From the cell containing the given text, extract its center point as (x, y) coordinate. 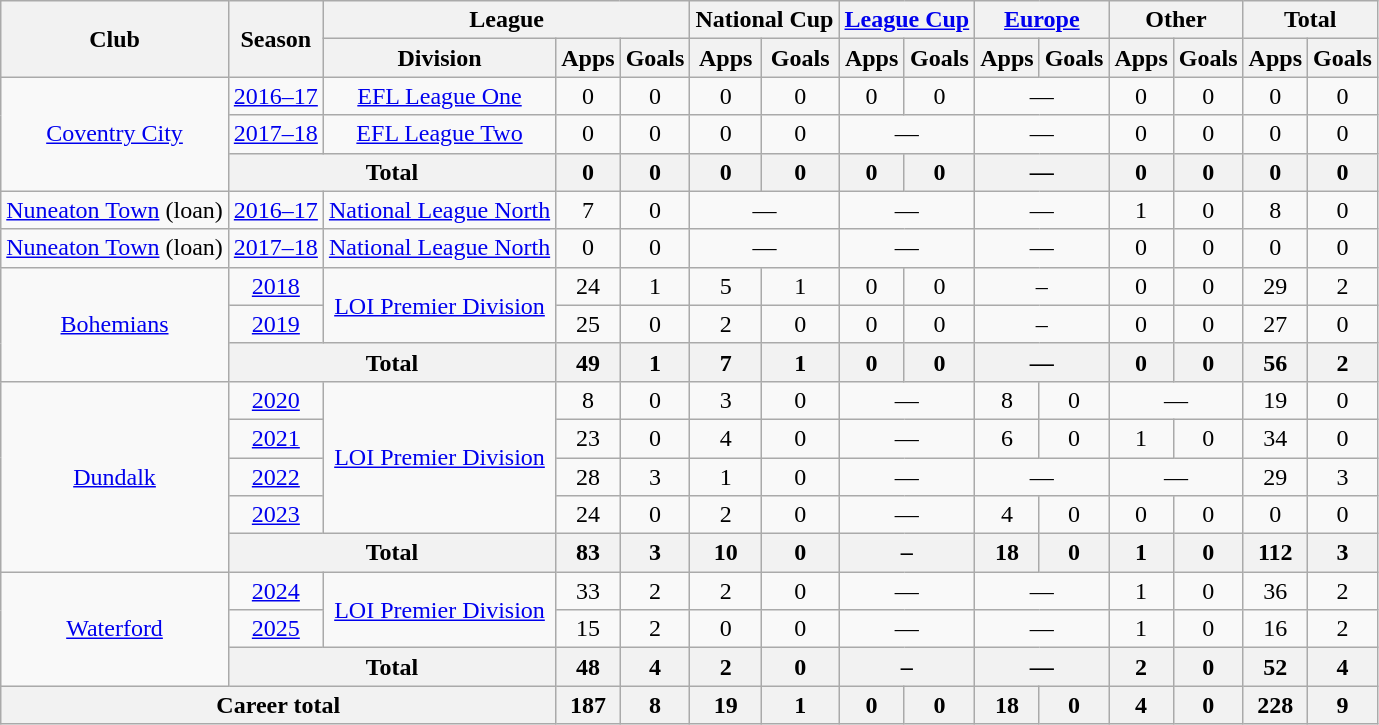
52 (1275, 667)
Europe (1042, 20)
2025 (276, 629)
112 (1275, 553)
2020 (276, 400)
National Cup (764, 20)
56 (1275, 362)
6 (1007, 438)
36 (1275, 591)
Division (439, 58)
EFL League One (439, 96)
187 (588, 705)
League Cup (907, 20)
25 (588, 324)
Dundalk (115, 476)
28 (588, 477)
23 (588, 438)
Coventry City (115, 134)
Season (276, 39)
Other (1176, 20)
27 (1275, 324)
Club (115, 39)
2022 (276, 477)
9 (1343, 705)
2024 (276, 591)
49 (588, 362)
2019 (276, 324)
2021 (276, 438)
2023 (276, 515)
2018 (276, 286)
228 (1275, 705)
Waterford (115, 629)
48 (588, 667)
33 (588, 591)
Career total (278, 705)
83 (588, 553)
EFL League Two (439, 134)
10 (726, 553)
16 (1275, 629)
Bohemians (115, 324)
34 (1275, 438)
5 (726, 286)
League (506, 20)
15 (588, 629)
